Output the (x, y) coordinate of the center of the cell containing the given text.  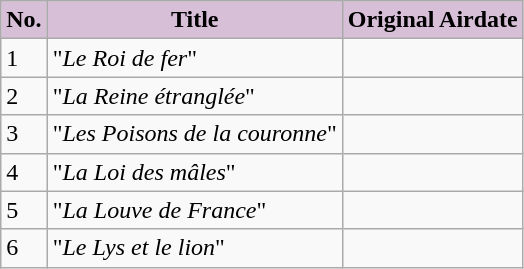
1 (24, 58)
"Le Lys et le lion" (194, 248)
"Les Poisons de la couronne" (194, 134)
2 (24, 96)
"La Loi des mâles" (194, 172)
No. (24, 20)
6 (24, 248)
"La Reine étranglée" (194, 96)
Title (194, 20)
Original Airdate (432, 20)
4 (24, 172)
5 (24, 210)
"La Louve de France" (194, 210)
3 (24, 134)
"Le Roi de fer" (194, 58)
